Capture the cell that displays the provided text and extract its (X, Y) central coordinate. 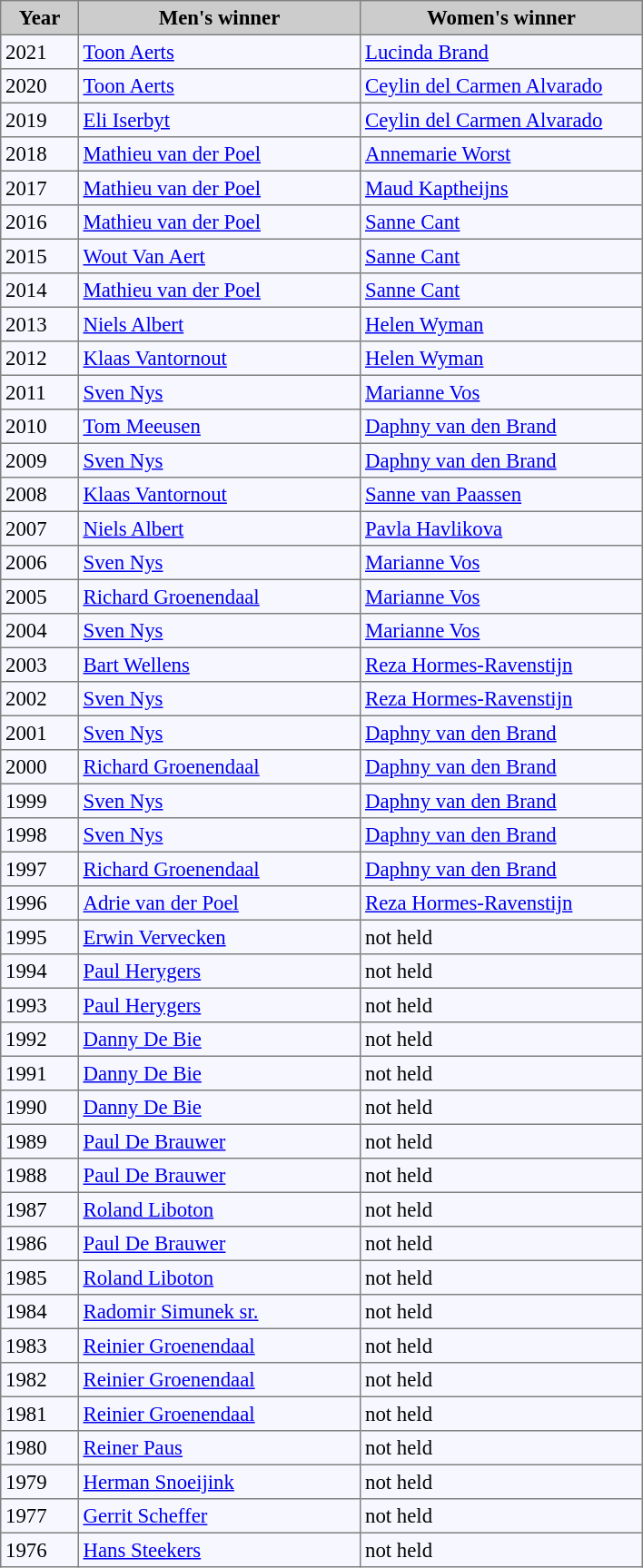
Bart Wellens (219, 665)
2004 (40, 631)
Adrie van der Poel (219, 903)
2019 (40, 120)
1990 (40, 1108)
1987 (40, 1209)
2002 (40, 699)
Women's winner (501, 18)
Hans Steekers (219, 1550)
2001 (40, 733)
1985 (40, 1277)
2015 (40, 256)
1999 (40, 801)
2014 (40, 291)
2008 (40, 495)
Men's winner (219, 18)
Radomir Simunek sr. (219, 1312)
Year (40, 18)
2016 (40, 222)
Gerrit Scheffer (219, 1516)
1977 (40, 1516)
1980 (40, 1448)
Sanne van Paassen (501, 495)
1995 (40, 937)
Lucinda Brand (501, 52)
2012 (40, 359)
2011 (40, 392)
1989 (40, 1141)
1982 (40, 1380)
2009 (40, 460)
Erwin Vervecken (219, 937)
2003 (40, 665)
1983 (40, 1346)
Wout Van Aert (219, 256)
1976 (40, 1550)
2005 (40, 597)
Maud Kaptheijns (501, 188)
2018 (40, 154)
Annemarie Worst (501, 154)
1998 (40, 835)
1993 (40, 1005)
Pavla Havlikova (501, 528)
1992 (40, 1040)
2006 (40, 563)
1988 (40, 1176)
Reiner Paus (219, 1448)
2007 (40, 528)
1981 (40, 1414)
2010 (40, 427)
2021 (40, 52)
2017 (40, 188)
Tom Meeusen (219, 427)
1996 (40, 903)
2020 (40, 86)
1994 (40, 971)
1984 (40, 1312)
1986 (40, 1244)
1979 (40, 1482)
Herman Snoeijink (219, 1482)
2013 (40, 324)
1991 (40, 1073)
Eli Iserbyt (219, 120)
2000 (40, 767)
1997 (40, 869)
